From the cell containing the given text, extract its center point as (x, y) coordinate. 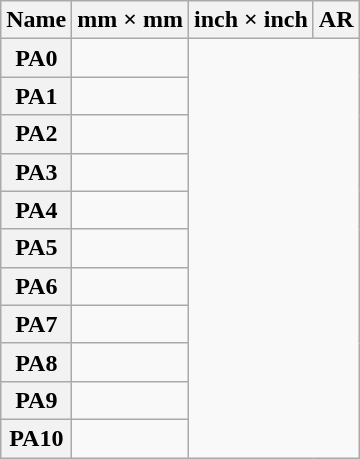
PA2 (36, 134)
AR (336, 20)
mm × mm (130, 20)
inch × inch (252, 20)
PA1 (36, 96)
PA0 (36, 58)
Name (36, 20)
PA6 (36, 286)
PA10 (36, 438)
PA3 (36, 172)
PA7 (36, 324)
PA4 (36, 210)
PA5 (36, 248)
PA9 (36, 400)
PA8 (36, 362)
